Identify which cell holds the provided text, then report its (x, y) central coordinate. 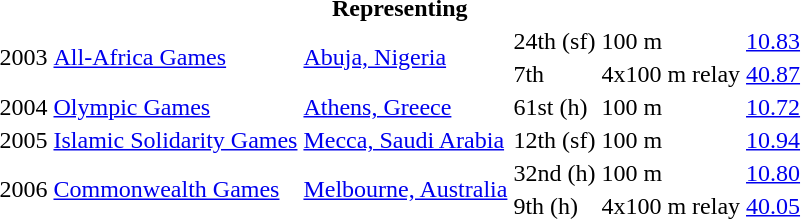
24th (sf) (554, 41)
Islamic Solidarity Games (176, 140)
Abuja, Nigeria (406, 58)
Mecca, Saudi Arabia (406, 140)
61st (h) (554, 107)
32nd (h) (554, 173)
7th (554, 74)
All-Africa Games (176, 58)
Athens, Greece (406, 107)
12th (sf) (554, 140)
Olympic Games (176, 107)
4x100 m relay (671, 74)
